Find where the given text appears and provide that cell's center as (X, Y) coordinate. 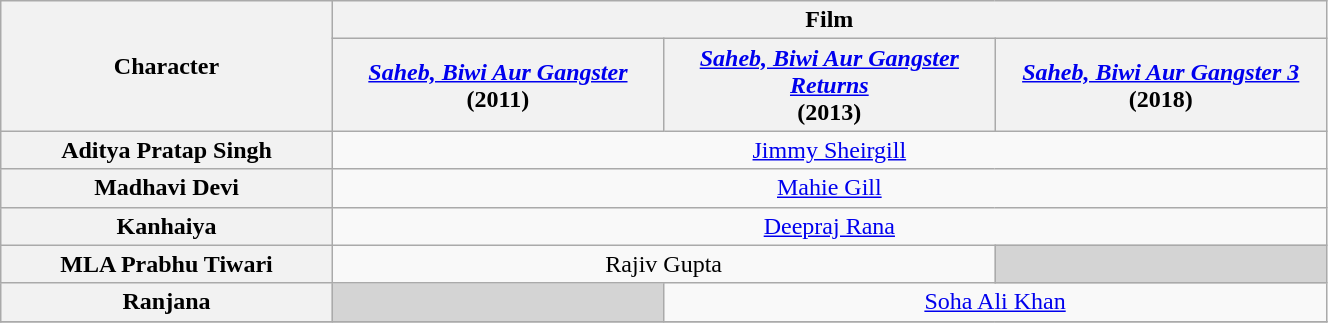
Mahie Gill (829, 188)
Rajiv Gupta (664, 264)
Saheb, Biwi Aur Gangster 3 (2018) (1160, 85)
Soha Ali Khan (996, 302)
Ranjana (166, 302)
Kanhaiya (166, 226)
Madhavi Devi (166, 188)
Character (166, 66)
MLA Prabhu Tiwari (166, 264)
Saheb, Biwi Aur Gangster (2011) (498, 85)
Aditya Pratap Singh (166, 150)
Jimmy Sheirgill (829, 150)
Film (829, 20)
Deepraj Rana (829, 226)
Saheb, Biwi Aur Gangster Returns (2013) (830, 85)
